Return [x, y] of the center of cell containing provided text 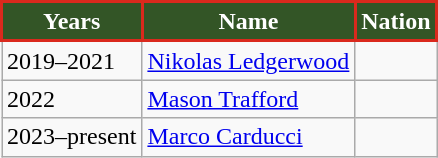
2019–2021 [72, 60]
Nikolas Ledgerwood [248, 60]
2023–present [72, 137]
Nation [396, 22]
Mason Trafford [248, 99]
Years [72, 22]
2022 [72, 99]
Name [248, 22]
Marco Carducci [248, 137]
